Detect which cell encompasses the target text, then output its (x, y) center coordinate. 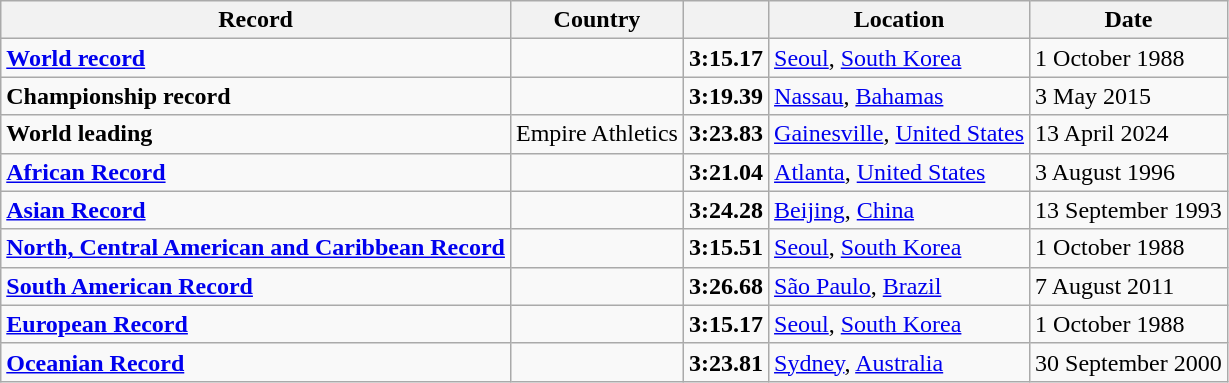
Record (256, 20)
3:23.81 (726, 362)
African Record (256, 172)
13 September 1993 (1129, 210)
World leading (256, 134)
7 August 2011 (1129, 286)
3 May 2015 (1129, 96)
Asian Record (256, 210)
Empire Athletics (596, 134)
North, Central American and Caribbean Record (256, 248)
3:24.28 (726, 210)
São Paulo, Brazil (900, 286)
Championship record (256, 96)
3 August 1996 (1129, 172)
3:15.51 (726, 248)
30 September 2000 (1129, 362)
3:21.04 (726, 172)
Atlanta, United States (900, 172)
Country (596, 20)
Beijing, China (900, 210)
3:19.39 (726, 96)
Oceanian Record (256, 362)
13 April 2024 (1129, 134)
Nassau, Bahamas (900, 96)
Gainesville, United States (900, 134)
Sydney, Australia (900, 362)
European Record (256, 324)
3:26.68 (726, 286)
Date (1129, 20)
South American Record (256, 286)
Location (900, 20)
3:23.83 (726, 134)
World record (256, 58)
